Detect which cell encompasses the target text, then output its [X, Y] center coordinate. 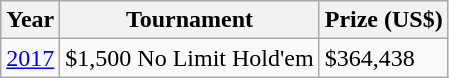
$1,500 No Limit Hold'em [190, 58]
Prize (US$) [384, 20]
$364,438 [384, 58]
2017 [30, 58]
Year [30, 20]
Tournament [190, 20]
